For the text-containing cell, return its midpoint in (x, y) coordinate format. 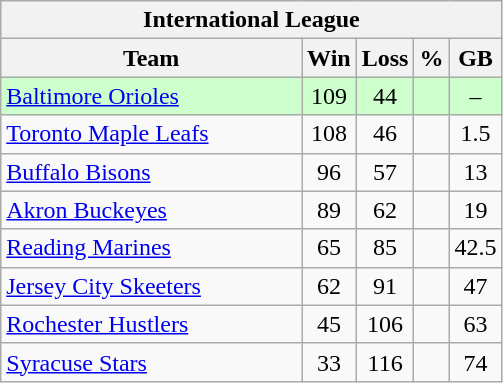
109 (330, 96)
Toronto Maple Leafs (152, 134)
Akron Buckeyes (152, 210)
Syracuse Stars (152, 362)
Baltimore Orioles (152, 96)
108 (330, 134)
91 (385, 286)
85 (385, 248)
63 (476, 324)
89 (330, 210)
42.5 (476, 248)
Buffalo Bisons (152, 172)
57 (385, 172)
33 (330, 362)
Rochester Hustlers (152, 324)
65 (330, 248)
% (432, 58)
116 (385, 362)
Jersey City Skeeters (152, 286)
– (476, 96)
96 (330, 172)
International League (252, 20)
74 (476, 362)
GB (476, 58)
13 (476, 172)
Team (152, 58)
46 (385, 134)
Loss (385, 58)
Win (330, 58)
45 (330, 324)
1.5 (476, 134)
19 (476, 210)
44 (385, 96)
Reading Marines (152, 248)
47 (476, 286)
106 (385, 324)
